Scan for the cell matching the given text and deliver its [x, y] coordinate at center. 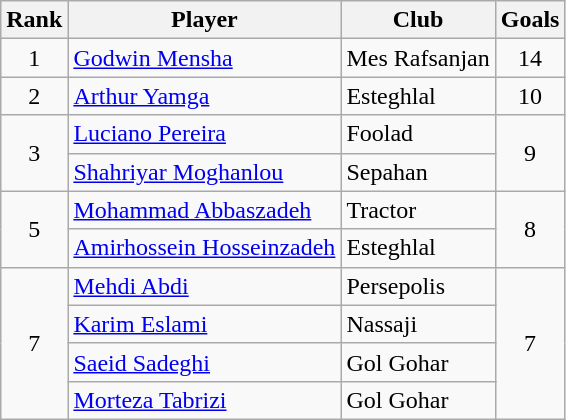
2 [34, 96]
Morteza Tabrizi [204, 400]
Arthur Yamga [204, 96]
Karim Eslami [204, 324]
Club [418, 20]
Foolad [418, 134]
Saeid Sadeghi [204, 362]
Mes Rafsanjan [418, 58]
Amirhossein Hosseinzadeh [204, 248]
14 [530, 58]
Godwin Mensha [204, 58]
Player [204, 20]
Sepahan [418, 172]
9 [530, 153]
Nassaji [418, 324]
Tractor [418, 210]
Mohammad Abbaszadeh [204, 210]
1 [34, 58]
5 [34, 229]
Mehdi Abdi [204, 286]
3 [34, 153]
Persepolis [418, 286]
Goals [530, 20]
Shahriyar Moghanlou [204, 172]
8 [530, 229]
Luciano Pereira [204, 134]
Rank [34, 20]
10 [530, 96]
